Search for the cell housing the specified text and yield its (x, y) center coordinate. 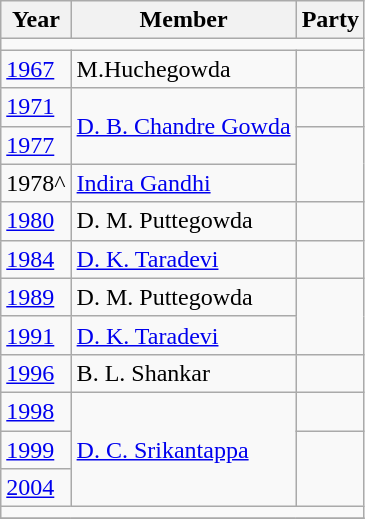
1989 (36, 297)
1978^ (36, 183)
Member (184, 20)
D. B. Chandre Gowda (184, 126)
1998 (36, 411)
1977 (36, 145)
D. C. Srikantappa (184, 449)
1971 (36, 107)
1991 (36, 335)
1967 (36, 69)
Indira Gandhi (184, 183)
B. L. Shankar (184, 373)
1980 (36, 221)
1984 (36, 259)
1999 (36, 449)
M.Huchegowda (184, 69)
Party (330, 20)
Year (36, 20)
1996 (36, 373)
2004 (36, 488)
